Pinpoint the cell where the given text exists, returning its [X, Y] midpoint coordinate. 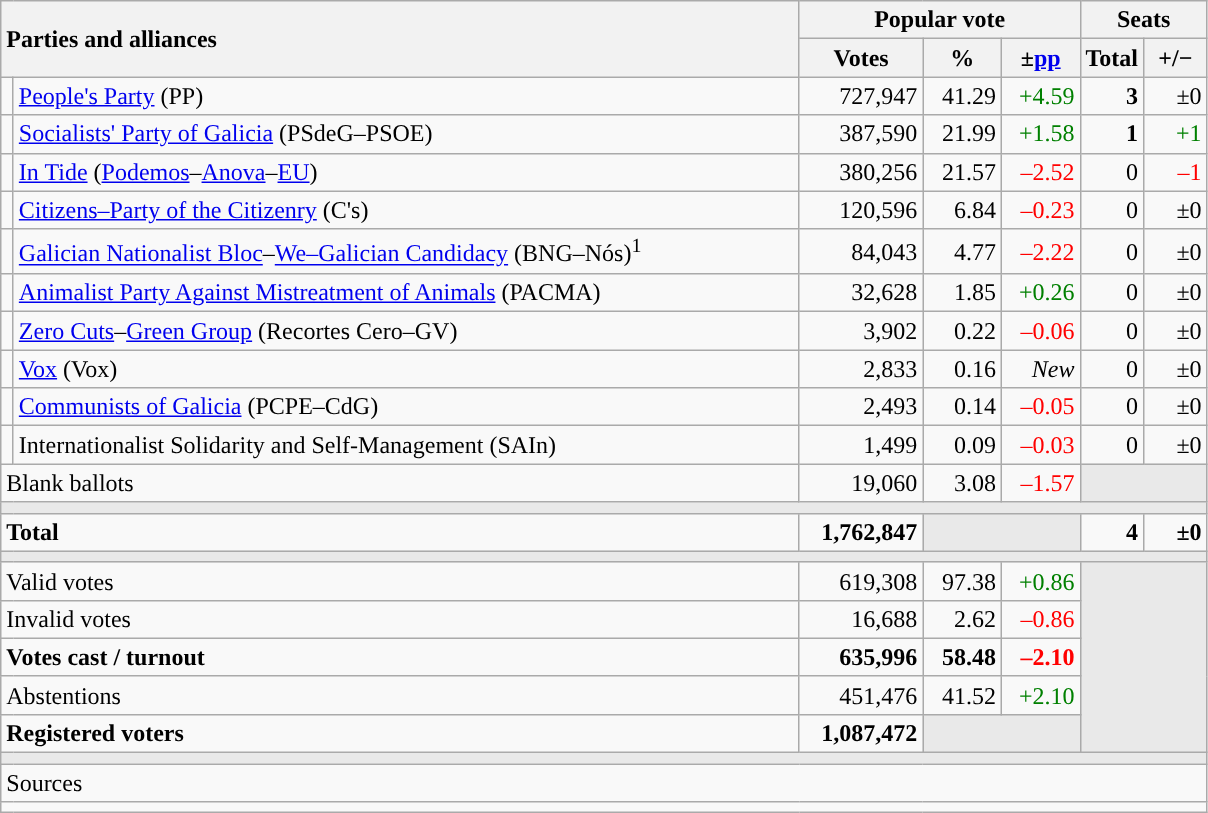
–2.22 [1040, 252]
Abstentions [400, 695]
Votes [861, 58]
–1.57 [1040, 483]
21.57 [962, 172]
58.48 [962, 657]
41.52 [962, 695]
619,308 [861, 581]
97.38 [962, 581]
387,590 [861, 134]
% [962, 58]
+0.86 [1040, 581]
1 [1112, 134]
3,902 [861, 331]
84,043 [861, 252]
–2.52 [1040, 172]
3 [1112, 96]
Votes cast / turnout [400, 657]
–0.03 [1040, 445]
+0.26 [1040, 293]
0.16 [962, 369]
+4.59 [1040, 96]
–0.86 [1040, 619]
+1 [1176, 134]
Blank ballots [400, 483]
380,256 [861, 172]
120,596 [861, 210]
Citizens–Party of the Citizenry (C's) [406, 210]
Galician Nationalist Bloc–We–Galician Candidacy (BNG–Nós)1 [406, 252]
–0.06 [1040, 331]
+/− [1176, 58]
19,060 [861, 483]
–0.23 [1040, 210]
0.14 [962, 407]
1,499 [861, 445]
Invalid votes [400, 619]
2.62 [962, 619]
4 [1112, 532]
41.29 [962, 96]
Communists of Galicia (PCPE–CdG) [406, 407]
2,833 [861, 369]
Internationalist Solidarity and Self-Management (SAIn) [406, 445]
451,476 [861, 695]
0.22 [962, 331]
Valid votes [400, 581]
16,688 [861, 619]
4.77 [962, 252]
635,996 [861, 657]
Popular vote [940, 20]
Sources [604, 783]
Zero Cuts–Green Group (Recortes Cero–GV) [406, 331]
Parties and alliances [400, 39]
+2.10 [1040, 695]
Animalist Party Against Mistreatment of Animals (PACMA) [406, 293]
1,087,472 [861, 733]
0.09 [962, 445]
Socialists' Party of Galicia (PSdeG–PSOE) [406, 134]
Seats [1144, 20]
3.08 [962, 483]
–1 [1176, 172]
Vox (Vox) [406, 369]
±pp [1040, 58]
New [1040, 369]
6.84 [962, 210]
2,493 [861, 407]
21.99 [962, 134]
In Tide (Podemos–Anova–EU) [406, 172]
32,628 [861, 293]
–0.05 [1040, 407]
Registered voters [400, 733]
–2.10 [1040, 657]
727,947 [861, 96]
1.85 [962, 293]
People's Party (PP) [406, 96]
1,762,847 [861, 532]
+1.58 [1040, 134]
